Pinpoint the cell where the given text exists, returning its (x, y) midpoint coordinate. 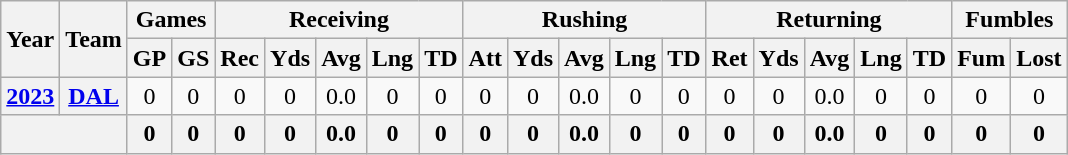
Rec (240, 58)
Fum (982, 58)
Lost (1039, 58)
Att (485, 58)
GS (194, 58)
Year (30, 39)
2023 (30, 96)
Rushing (584, 20)
Returning (829, 20)
DAL (94, 96)
GP (149, 58)
Ret (730, 58)
Fumbles (1010, 20)
Receiving (339, 20)
Team (94, 39)
Games (170, 20)
